Provide the (X, Y) coordinate of the cell's center where the given text is located.  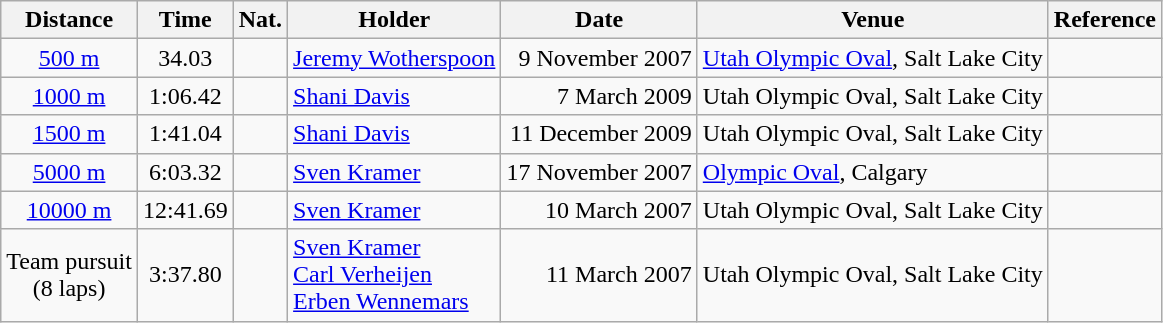
6:03.32 (185, 172)
7 March 2009 (599, 96)
Nat. (260, 20)
1:06.42 (185, 96)
Holder (394, 20)
1000 m (70, 96)
1500 m (70, 134)
11 March 2007 (599, 275)
9 November 2007 (599, 58)
3:37.80 (185, 275)
Venue (872, 20)
Distance (70, 20)
Time (185, 20)
Team pursuit (8 laps) (70, 275)
5000 m (70, 172)
10000 m (70, 210)
17 November 2007 (599, 172)
12:41.69 (185, 210)
Sven Kramer Carl Verheijen Erben Wennemars (394, 275)
34.03 (185, 58)
Reference (1104, 20)
Date (599, 20)
10 March 2007 (599, 210)
500 m (70, 58)
11 December 2009 (599, 134)
Olympic Oval, Calgary (872, 172)
1:41.04 (185, 134)
Jeremy Wotherspoon (394, 58)
